Detect which cell encompasses the target text, then output its [X, Y] center coordinate. 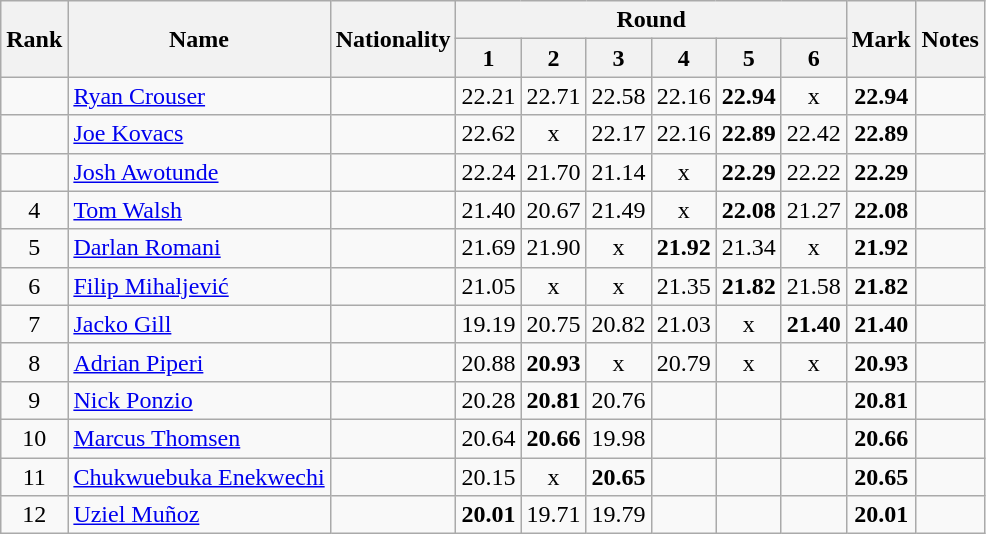
20.82 [618, 324]
20.75 [554, 324]
2 [554, 58]
Josh Awotunde [199, 172]
Notes [950, 39]
19.19 [488, 324]
22.21 [488, 96]
Chukwuebuka Enekwechi [199, 477]
22.58 [618, 96]
20.64 [488, 438]
22.62 [488, 134]
20.76 [618, 400]
Uziel Muñoz [199, 515]
7 [34, 324]
21.05 [488, 286]
22.22 [814, 172]
Marcus Thomsen [199, 438]
22.42 [814, 134]
20.15 [488, 477]
Name [199, 39]
22.71 [554, 96]
20.88 [488, 362]
19.79 [618, 515]
Nick Ponzio [199, 400]
21.03 [684, 324]
22.24 [488, 172]
21.27 [814, 210]
19.98 [618, 438]
21.49 [618, 210]
21.70 [554, 172]
Rank [34, 39]
21.90 [554, 248]
22.17 [618, 134]
Tom Walsh [199, 210]
8 [34, 362]
Joe Kovacs [199, 134]
Round [651, 20]
Adrian Piperi [199, 362]
20.67 [554, 210]
21.69 [488, 248]
21.58 [814, 286]
11 [34, 477]
21.35 [684, 286]
21.14 [618, 172]
Ryan Crouser [199, 96]
20.28 [488, 400]
19.71 [554, 515]
20.79 [684, 362]
3 [618, 58]
Nationality [393, 39]
Jacko Gill [199, 324]
Filip Mihaljević [199, 286]
21.34 [748, 248]
12 [34, 515]
Mark [881, 39]
1 [488, 58]
9 [34, 400]
10 [34, 438]
Darlan Romani [199, 248]
